From the cell containing the given text, extract its center point as (x, y) coordinate. 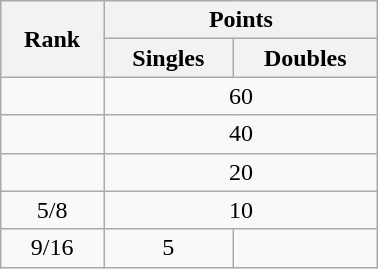
Singles (168, 58)
9/16 (52, 248)
5/8 (52, 210)
20 (241, 172)
10 (241, 210)
5 (168, 248)
40 (241, 134)
Rank (52, 39)
60 (241, 96)
Points (241, 20)
Doubles (306, 58)
